Capture the cell that displays the provided text and extract its (x, y) central coordinate. 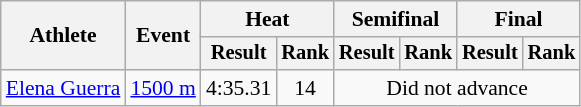
4:35.31 (238, 88)
Final (518, 19)
Heat (268, 19)
Event (162, 36)
Did not advance (457, 88)
Semifinal (396, 19)
Elena Guerra (64, 88)
1500 m (162, 88)
14 (305, 88)
Athlete (64, 36)
